Identify which cell holds the provided text, then report its (x, y) central coordinate. 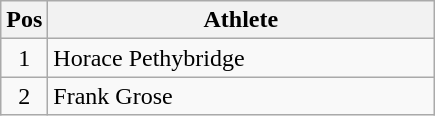
Frank Grose (241, 96)
Pos (24, 20)
Athlete (241, 20)
1 (24, 58)
2 (24, 96)
Horace Pethybridge (241, 58)
